Identify which cell holds the provided text, then report its [X, Y] central coordinate. 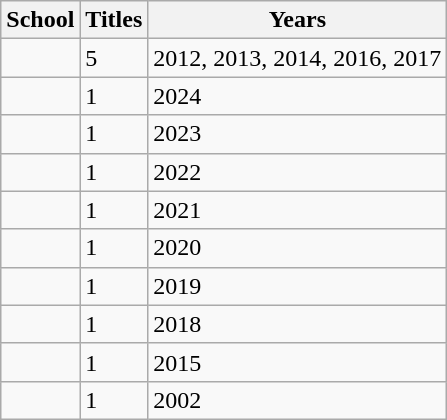
Years [298, 20]
2012, 2013, 2014, 2016, 2017 [298, 58]
5 [114, 58]
2020 [298, 248]
2023 [298, 134]
Titles [114, 20]
2002 [298, 400]
2018 [298, 324]
2021 [298, 210]
2024 [298, 96]
School [40, 20]
2022 [298, 172]
2019 [298, 286]
2015 [298, 362]
